Provide the (X, Y) coordinate of the cell's center where the given text is located.  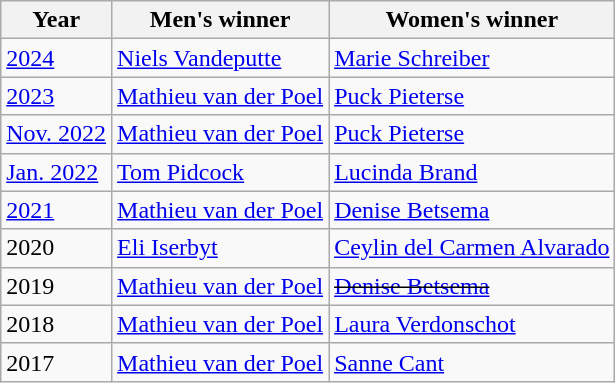
Marie Schreiber (472, 58)
2017 (56, 362)
Men's winner (220, 20)
Ceylin del Carmen Alvarado (472, 248)
2023 (56, 96)
2024 (56, 58)
2021 (56, 210)
2018 (56, 324)
Laura Verdonschot (472, 324)
Jan. 2022 (56, 172)
Lucinda Brand (472, 172)
Year (56, 20)
Eli Iserbyt (220, 248)
Niels Vandeputte (220, 58)
Nov. 2022 (56, 134)
2020 (56, 248)
Tom Pidcock (220, 172)
Sanne Cant (472, 362)
Women's winner (472, 20)
2019 (56, 286)
